Detect which cell encompasses the target text, then output its [x, y] center coordinate. 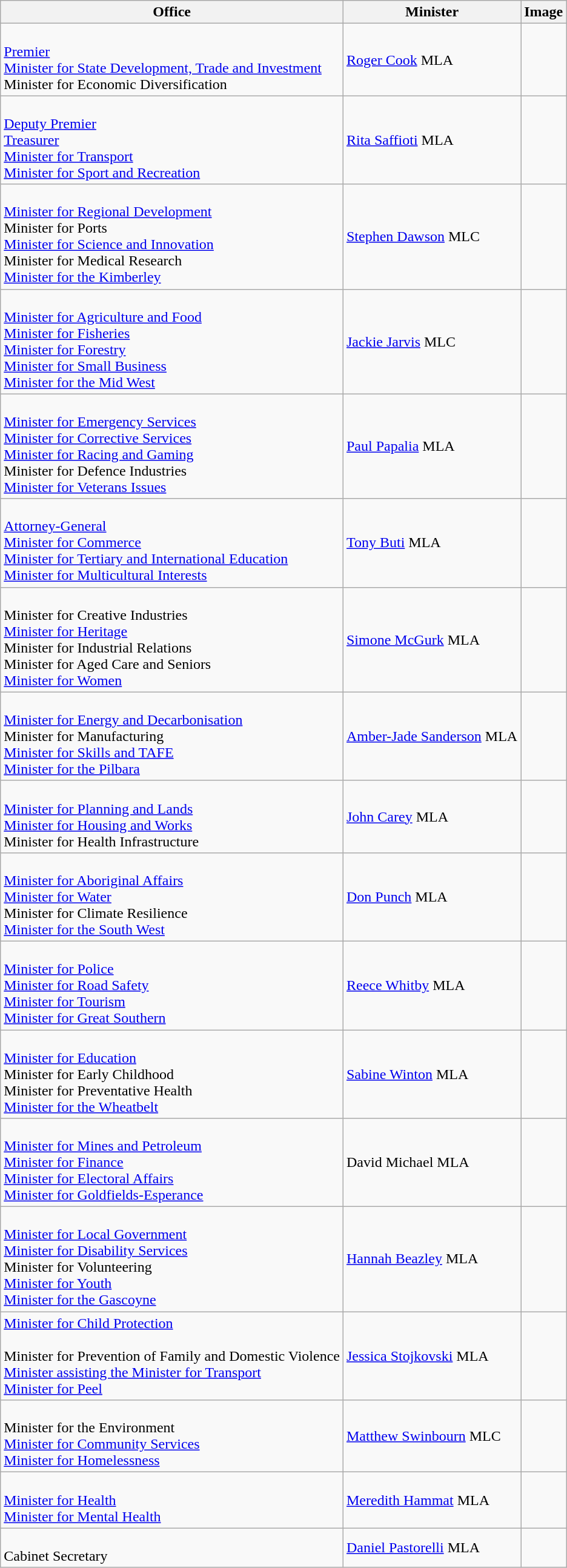
Minister for Aboriginal Affairs Minister for Water Minister for Climate Resilience Minister for the South West [172, 897]
John Carey MLA [431, 817]
Office [172, 12]
Matthew Swinbourn MLC [431, 1436]
Minister for Energy and Decarbonisation Minister for Manufacturing Minister for Skills and TAFE Minister for the Pilbara [172, 736]
Minister for Agriculture and Food Minister for Fisheries Minister for Forestry Minister for Small Business Minister for the Mid West [172, 342]
Simone McGurk MLA [431, 640]
Tony Buti MLA [431, 543]
Minister for Planning and Lands Minister for Housing and Works Minister for Health Infrastructure [172, 817]
Jackie Jarvis MLC [431, 342]
Deputy Premier Treasurer Minister for Transport Minister for Sport and Recreation [172, 140]
Minister for Regional Development Minister for Ports Minister for Science and Innovation Minister for Medical Research Minister for the Kimberley [172, 236]
Roger Cook MLA [431, 59]
Sabine Winton MLA [431, 1074]
Rita Saffioti MLA [431, 140]
Minister for Creative Industries Minister for Heritage Minister for Industrial Relations Minister for Aged Care and Seniors Minister for Women [172, 640]
Minister for Health Minister for Mental Health [172, 1500]
Minister for Child ProtectionMinister for Prevention of Family and Domestic Violence Minister assisting the Minister for Transport Minister for Peel [172, 1356]
Daniel Pastorelli MLA [431, 1547]
Stephen Dawson MLC [431, 236]
Paul Papalia MLA [431, 446]
Attorney-General Minister for Commerce Minister for Tertiary and International Education Minister for Multicultural Interests [172, 543]
Minister [431, 12]
Cabinet Secretary [172, 1547]
David Michael MLA [431, 1163]
Minister for Police Minister for Road Safety Minister for Tourism Minister for Great Southern [172, 985]
Hannah Beazley MLA [431, 1259]
Don Punch MLA [431, 897]
Premier Minister for State Development, Trade and Investment Minister for Economic Diversification [172, 59]
Minister for the Environment Minister for Community Services Minister for Homelessness [172, 1436]
Meredith Hammat MLA [431, 1500]
Image [544, 12]
Jessica Stojkovski MLA [431, 1356]
Reece Whitby MLA [431, 985]
Minister for Local Government Minister for Disability Services Minister for Volunteering Minister for Youth Minister for the Gascoyne [172, 1259]
Amber-Jade Sanderson MLA [431, 736]
Minister for Mines and Petroleum Minister for Finance Minister for Electoral Affairs Minister for Goldfields-Esperance [172, 1163]
Minister for Education Minister for Early Childhood Minister for Preventative Health Minister for the Wheatbelt [172, 1074]
